Identify which cell holds the provided text, then report its [x, y] central coordinate. 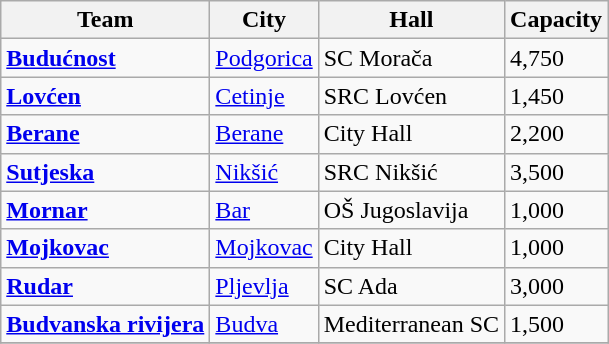
Nikšić [264, 172]
Budućnost [106, 58]
Budva [264, 324]
Capacity [556, 20]
Mediterranean SC [411, 324]
4,750 [556, 58]
Bar [264, 210]
Hall [411, 20]
3,500 [556, 172]
1,450 [556, 96]
Lovćen [106, 96]
Budvanska rivijera [106, 324]
3,000 [556, 286]
SRC Lovćen [411, 96]
City [264, 20]
Team [106, 20]
1,500 [556, 324]
OŠ Jugoslavija [411, 210]
Pljevlja [264, 286]
Podgorica [264, 58]
Rudar [106, 286]
SC Morača [411, 58]
SRC Nikšić [411, 172]
2,200 [556, 134]
SC Ada [411, 286]
Mornar [106, 210]
Sutjeska [106, 172]
Cetinje [264, 96]
